Capture the cell that displays the provided text and extract its (x, y) central coordinate. 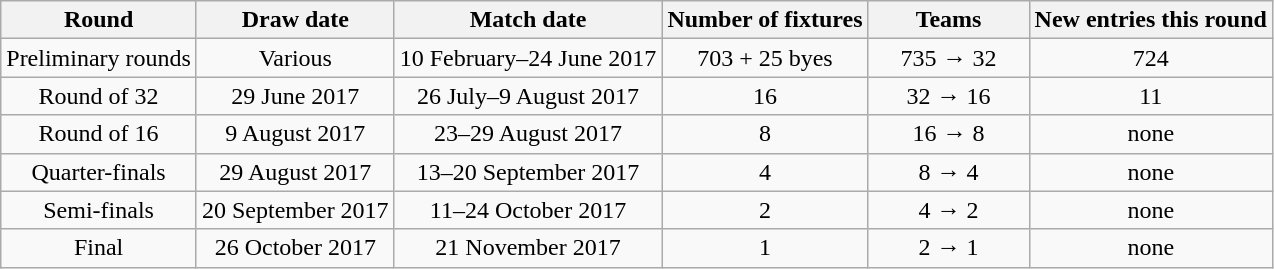
16 (765, 96)
703 + 25 byes (765, 58)
735 → 32 (948, 58)
32 → 16 (948, 96)
10 February–24 June 2017 (528, 58)
26 October 2017 (295, 248)
21 November 2017 (528, 248)
8 (765, 134)
29 August 2017 (295, 172)
Round (99, 20)
4 → 2 (948, 210)
11–24 October 2017 (528, 210)
2 → 1 (948, 248)
Draw date (295, 20)
1 (765, 248)
4 (765, 172)
Preliminary rounds (99, 58)
Round of 32 (99, 96)
8 → 4 (948, 172)
Teams (948, 20)
26 July–9 August 2017 (528, 96)
New entries this round (1150, 20)
29 June 2017 (295, 96)
Number of fixtures (765, 20)
Quarter-finals (99, 172)
Semi-finals (99, 210)
9 August 2017 (295, 134)
Various (295, 58)
Final (99, 248)
13–20 September 2017 (528, 172)
Round of 16 (99, 134)
20 September 2017 (295, 210)
2 (765, 210)
23–29 August 2017 (528, 134)
Match date (528, 20)
16 → 8 (948, 134)
11 (1150, 96)
724 (1150, 58)
